Provide the (X, Y) coordinate of the cell's center where the given text is located.  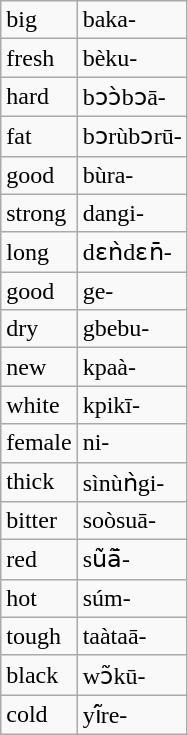
strong (39, 213)
sũ̀ã̄- (132, 560)
big (39, 20)
kpikī- (132, 405)
baka- (132, 20)
hard (39, 97)
white (39, 405)
fat (39, 136)
soòsuā- (132, 521)
bɔrùbɔrū- (132, 136)
thick (39, 482)
bitter (39, 521)
gbebu- (132, 329)
black (39, 675)
tough (39, 636)
cold (39, 715)
dɛǹdɛn̄- (132, 252)
súm- (132, 598)
dry (39, 329)
taàtaā- (132, 636)
hot (39, 598)
red (39, 560)
bùra- (132, 175)
sìnùǹgi- (132, 482)
kpaà- (132, 367)
new (39, 367)
long (39, 252)
yĩ́re- (132, 715)
fresh (39, 58)
ni- (132, 443)
bèku- (132, 58)
dangi- (132, 213)
wɔ̃kū- (132, 675)
bɔɔ̀bɔā- (132, 97)
female (39, 443)
ge- (132, 291)
